Pinpoint the cell where the given text exists, returning its (X, Y) midpoint coordinate. 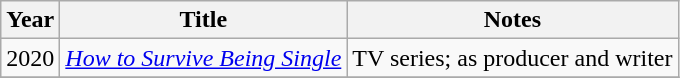
2020 (30, 58)
How to Survive Being Single (204, 58)
Notes (512, 20)
Title (204, 20)
TV series; as producer and writer (512, 58)
Year (30, 20)
